Identify which cell holds the provided text, then report its [X, Y] central coordinate. 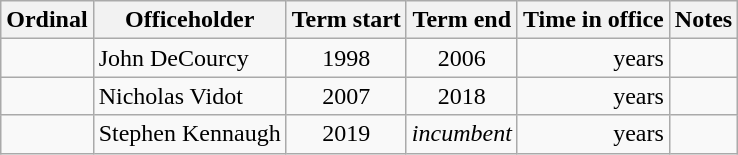
Notes [703, 20]
2006 [462, 58]
John DeCourcy [190, 58]
1998 [346, 58]
Nicholas Vidot [190, 96]
Ordinal [47, 20]
2007 [346, 96]
Term start [346, 20]
Time in office [593, 20]
2019 [346, 134]
Term end [462, 20]
incumbent [462, 134]
Stephen Kennaugh [190, 134]
2018 [462, 96]
Officeholder [190, 20]
